Find where the given text appears and provide that cell's center as [x, y] coordinate. 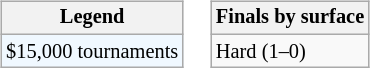
Legend [92, 18]
Finals by surface [290, 18]
Hard (1–0) [290, 51]
$15,000 tournaments [92, 51]
